Extract the [x, y] coordinate from the center of the cell holding the provided text.  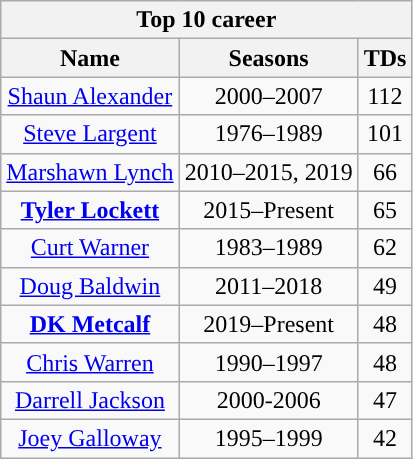
TDs [385, 58]
66 [385, 172]
2010–2015, 2019 [268, 172]
Shaun Alexander [90, 96]
Doug Baldwin [90, 286]
1990–1997 [268, 362]
112 [385, 96]
Name [90, 58]
47 [385, 400]
DK Metcalf [90, 324]
Tyler Lockett [90, 210]
Marshawn Lynch [90, 172]
Chris Warren [90, 362]
Top 10 career [206, 20]
2000-2006 [268, 400]
Seasons [268, 58]
2000–2007 [268, 96]
49 [385, 286]
1983–1989 [268, 248]
Darrell Jackson [90, 400]
2015–Present [268, 210]
62 [385, 248]
1995–1999 [268, 438]
42 [385, 438]
65 [385, 210]
101 [385, 134]
Curt Warner [90, 248]
1976–1989 [268, 134]
2011–2018 [268, 286]
Joey Galloway [90, 438]
2019–Present [268, 324]
Steve Largent [90, 134]
